Output the [X, Y] coordinate of the center of the cell containing the given text.  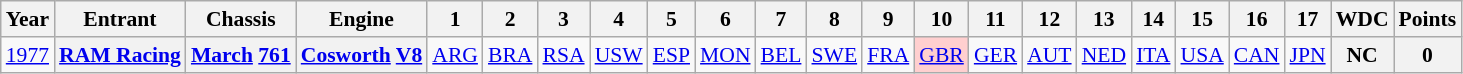
USW [619, 55]
4 [619, 19]
Chassis [241, 19]
2 [510, 19]
8 [834, 19]
GER [996, 55]
Engine [362, 19]
0 [1428, 55]
NC [1362, 55]
CAN [1257, 55]
Year [28, 19]
AUT [1049, 55]
15 [1202, 19]
13 [1104, 19]
1977 [28, 55]
Points [1428, 19]
March 761 [241, 55]
16 [1257, 19]
WDC [1362, 19]
SWE [834, 55]
7 [782, 19]
5 [672, 19]
9 [888, 19]
10 [942, 19]
MON [726, 55]
Entrant [120, 19]
1 [455, 19]
RAM Racing [120, 55]
BRA [510, 55]
Cosworth V8 [362, 55]
RSA [563, 55]
14 [1153, 19]
ITA [1153, 55]
17 [1308, 19]
ESP [672, 55]
JPN [1308, 55]
GBR [942, 55]
FRA [888, 55]
NED [1104, 55]
6 [726, 19]
ARG [455, 55]
12 [1049, 19]
11 [996, 19]
3 [563, 19]
USA [1202, 55]
BEL [782, 55]
